Determine the (X, Y) coordinate at the center of the cell enclosing the given text.  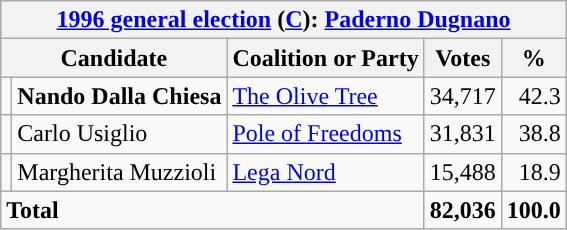
Total (212, 210)
Margherita Muzzioli (120, 172)
18.9 (534, 172)
Candidate (114, 58)
Votes (462, 58)
Pole of Freedoms (326, 134)
% (534, 58)
31,831 (462, 134)
42.3 (534, 96)
82,036 (462, 210)
15,488 (462, 172)
Lega Nord (326, 172)
Carlo Usiglio (120, 134)
100.0 (534, 210)
Coalition or Party (326, 58)
The Olive Tree (326, 96)
1996 general election (C): Paderno Dugnano (284, 20)
38.8 (534, 134)
Nando Dalla Chiesa (120, 96)
34,717 (462, 96)
